Provide the [X, Y] coordinate of the cell's center where the given text is located.  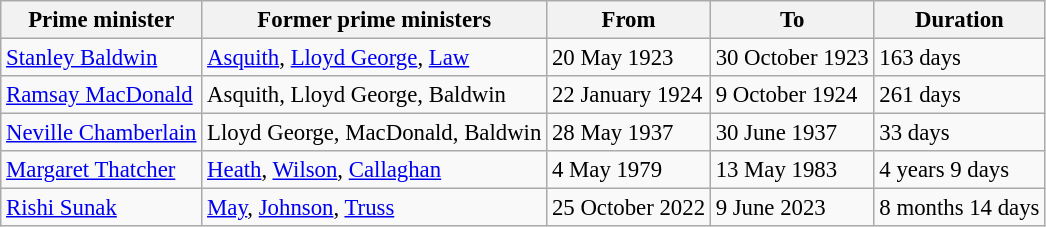
Stanley Baldwin [102, 58]
163 days [960, 58]
33 days [960, 133]
20 May 1923 [629, 58]
4 May 1979 [629, 170]
Asquith, Lloyd George, Baldwin [374, 95]
Asquith, Lloyd George, Law [374, 58]
13 May 1983 [792, 170]
Neville Chamberlain [102, 133]
Heath, Wilson, Callaghan [374, 170]
4 years 9 days [960, 170]
To [792, 20]
261 days [960, 95]
30 October 1923 [792, 58]
Duration [960, 20]
25 October 2022 [629, 208]
9 June 2023 [792, 208]
28 May 1937 [629, 133]
Ramsay MacDonald [102, 95]
30 June 1937 [792, 133]
8 months 14 days [960, 208]
May, Johnson, Truss [374, 208]
9 October 1924 [792, 95]
Prime minister [102, 20]
Lloyd George, MacDonald, Baldwin [374, 133]
Former prime ministers [374, 20]
Margaret Thatcher [102, 170]
Rishi Sunak [102, 208]
22 January 1924 [629, 95]
From [629, 20]
